Scan for the cell matching the given text and deliver its [X, Y] coordinate at center. 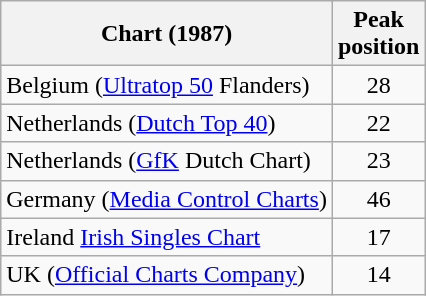
Belgium (Ultratop 50 Flanders) [167, 85]
Netherlands (GfK Dutch Chart) [167, 161]
Ireland Irish Singles Chart [167, 237]
22 [378, 123]
23 [378, 161]
14 [378, 275]
Peakposition [378, 34]
28 [378, 85]
46 [378, 199]
Germany (Media Control Charts) [167, 199]
17 [378, 237]
Chart (1987) [167, 34]
Netherlands (Dutch Top 40) [167, 123]
UK (Official Charts Company) [167, 275]
